Locate the cell with the specified text and output its (X, Y) center coordinate. 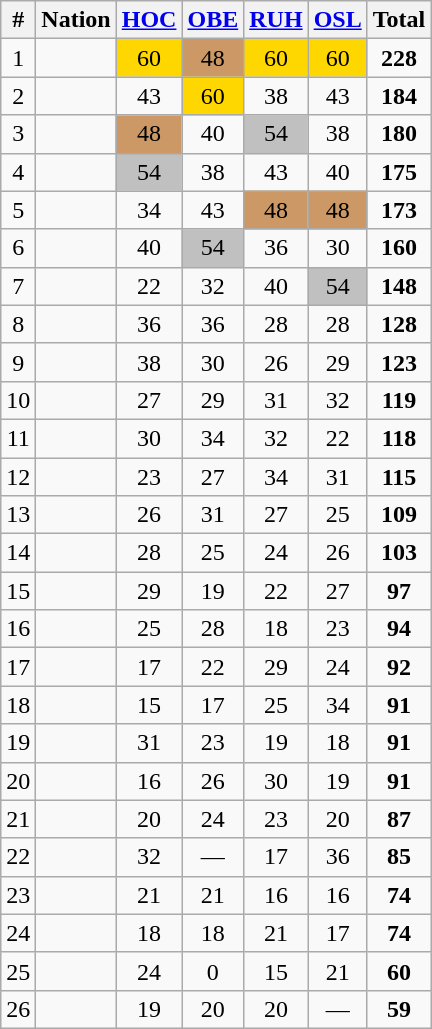
228 (399, 58)
Nation (76, 20)
97 (399, 591)
14 (18, 553)
OSL (338, 20)
119 (399, 400)
123 (399, 362)
85 (399, 857)
148 (399, 286)
115 (399, 477)
0 (213, 971)
175 (399, 172)
RUH (276, 20)
5 (18, 210)
2 (18, 96)
184 (399, 96)
9 (18, 362)
# (18, 20)
173 (399, 210)
7 (18, 286)
87 (399, 819)
3 (18, 134)
11 (18, 438)
128 (399, 324)
109 (399, 515)
103 (399, 553)
4 (18, 172)
180 (399, 134)
Total (399, 20)
6 (18, 248)
1 (18, 58)
160 (399, 248)
118 (399, 438)
92 (399, 667)
HOC (149, 20)
94 (399, 629)
10 (18, 400)
12 (18, 477)
13 (18, 515)
8 (18, 324)
59 (399, 1009)
OBE (213, 20)
